Extract the [x, y] coordinate from the center of the cell holding the provided text.  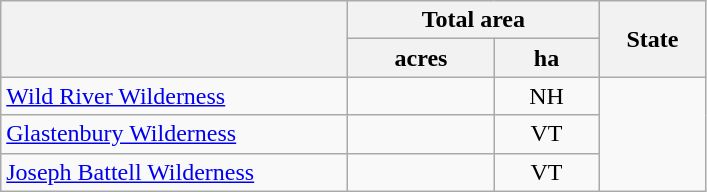
Total area [474, 20]
State [652, 39]
ha [546, 58]
Joseph Battell Wilderness [174, 172]
acres [421, 58]
NH [546, 96]
Wild River Wilderness [174, 96]
Glastenbury Wilderness [174, 134]
